Identify which cell holds the provided text, then report its [X, Y] central coordinate. 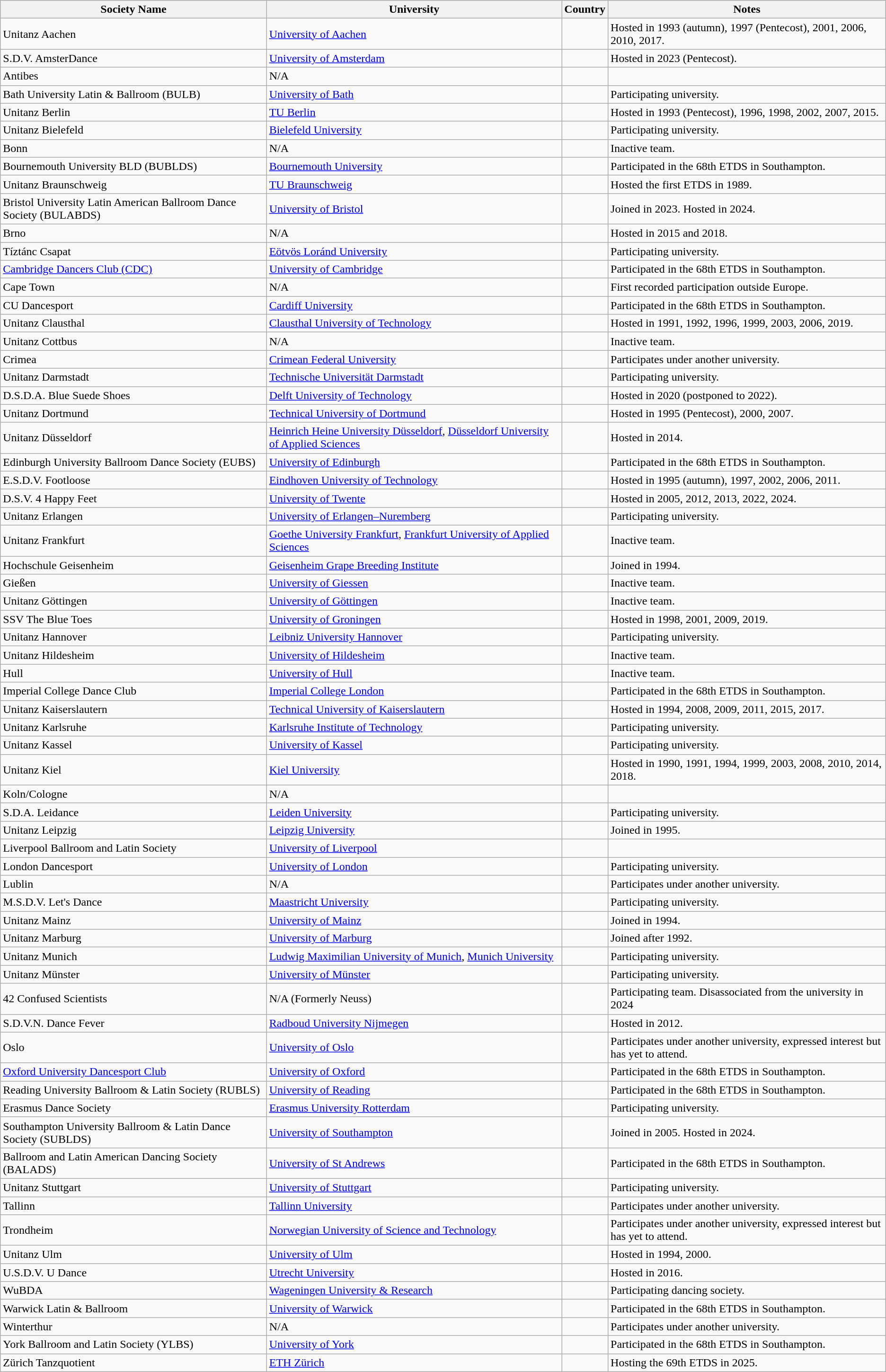
Leiden University [414, 812]
SSV The Blue Toes [133, 619]
Unitanz Erlangen [133, 516]
Goethe University Frankfurt, Frankfurt University of Applied Sciences [414, 541]
S.D.A. Leidance [133, 812]
University of Bath [414, 94]
Imperial College Dance Club [133, 691]
University of Amsterdam [414, 58]
Zürich Tanzquotient [133, 1363]
Hosted in 2020 (postponed to 2022). [747, 395]
Hosted in 2016. [747, 1273]
Unitanz Kaiserslautern [133, 709]
University of Hildesheim [414, 655]
Karlsruhe Institute of Technology [414, 727]
Unitanz Ulm [133, 1255]
University of Münster [414, 974]
Unitanz Darmstadt [133, 377]
Hull [133, 673]
Hosted in 1995 (autumn), 1997, 2002, 2006, 2011. [747, 480]
N/A (Formerly Neuss) [414, 999]
CU Dancesport [133, 305]
S.D.V.N. Dance Fever [133, 1023]
Unitanz Mainz [133, 920]
Heinrich Heine University Düsseldorf, Düsseldorf University of Applied Sciences [414, 437]
Oxford University Dancesport Club [133, 1072]
York Ballroom and Latin Society (YLBS) [133, 1345]
Unitanz Aachen [133, 34]
Unitanz Clausthal [133, 323]
London Dancesport [133, 866]
Kiel University [414, 770]
Unitanz Leipzig [133, 830]
Utrecht University [414, 1273]
University of Cambridge [414, 269]
D.S.D.A. Blue Suede Shoes [133, 395]
University of Reading [414, 1090]
D.S.V. 4 Happy Feet [133, 498]
Winterthur [133, 1327]
TU Berlin [414, 112]
Unitanz Braunschweig [133, 184]
Norwegian University of Science and Technology [414, 1230]
Participating dancing society. [747, 1291]
Bielefeld University [414, 130]
Clausthal University of Technology [414, 323]
Tallinn University [414, 1206]
Unitanz Munich [133, 956]
Unitanz Hannover [133, 637]
Unitanz Cottbus [133, 341]
Unitanz Karlsruhe [133, 727]
Unitanz Göttingen [133, 601]
TU Braunschweig [414, 184]
University of Oxford [414, 1072]
Unitanz Kassel [133, 745]
Unitanz Berlin [133, 112]
Gießen [133, 583]
Tallinn [133, 1206]
Wageningen University & Research [414, 1291]
University of Southampton [414, 1132]
Radboud University Nijmegen [414, 1023]
Society Name [133, 9]
University of Hull [414, 673]
University of Oslo [414, 1047]
Trondheim [133, 1230]
Unitanz Düsseldorf [133, 437]
University of York [414, 1345]
Hosted in 2015 and 2018. [747, 233]
Unitanz Hildesheim [133, 655]
WuBDA [133, 1291]
Eindhoven University of Technology [414, 480]
Warwick Latin & Ballroom [133, 1309]
Hosted in 1990, 1991, 1994, 1999, 2003, 2008, 2010, 2014, 2018. [747, 770]
Hosted in 2005, 2012, 2013, 2022, 2024. [747, 498]
University of Mainz [414, 920]
University [414, 9]
Geisenheim Grape Breeding Institute [414, 565]
Crimea [133, 359]
Technical University of Dortmund [414, 413]
Oslo [133, 1047]
Hosted in 1991, 1992, 1996, 1999, 2003, 2006, 2019. [747, 323]
Ballroom and Latin American Dancing Society (BALADS) [133, 1163]
Hosted in 2023 (Pentecost). [747, 58]
University of Erlangen–Nuremberg [414, 516]
Technische Universität Darmstadt [414, 377]
University of Twente [414, 498]
University of Kassel [414, 745]
Reading University Ballroom & Latin Society (RUBLS) [133, 1090]
Bristol University Latin American Ballroom Dance Society (BULABDS) [133, 208]
University of Groningen [414, 619]
Hosted in 1995 (Pentecost), 2000, 2007. [747, 413]
Technical University of Kaiserslautern [414, 709]
Hochschule Geisenheim [133, 565]
Liverpool Ballroom and Latin Society [133, 848]
Notes [747, 9]
Unitanz Marburg [133, 938]
Hosted in 1993 (autumn), 1997 (Pentecost), 2001, 2006, 2010, 2017. [747, 34]
Hosted in 2012. [747, 1023]
Koln/Cologne [133, 794]
Imperial College London [414, 691]
Crimean Federal University [414, 359]
University of Warwick [414, 1309]
Unitanz Dortmund [133, 413]
Cambridge Dancers Club (CDC) [133, 269]
Unitanz Frankfurt [133, 541]
Bournemouth University BLD (BUBLDS) [133, 166]
Unitanz Stuttgart [133, 1187]
Ludwig Maximilian University of Munich, Munich University [414, 956]
Hosted in 2014. [747, 437]
Edinburgh University Ballroom Dance Society (EUBS) [133, 462]
E.S.D.V. Footloose [133, 480]
Maastricht University [414, 902]
Unitanz Kiel [133, 770]
S.D.V. AmsterDance [133, 58]
Erasmus University Rotterdam [414, 1108]
Hosted in 1998, 2001, 2009, 2019. [747, 619]
First recorded participation outside Europe. [747, 287]
University of London [414, 866]
Hosted the first ETDS in 1989. [747, 184]
ETH Zürich [414, 1363]
University of Ulm [414, 1255]
Bath University Latin & Ballroom (BULB) [133, 94]
Bonn [133, 148]
University of Aachen [414, 34]
Leibniz University Hannover [414, 637]
Hosted in 1994, 2000. [747, 1255]
University of Göttingen [414, 601]
University of Liverpool [414, 848]
University of Stuttgart [414, 1187]
Antibes [133, 76]
Unitanz Münster [133, 974]
Joined after 1992. [747, 938]
Unitanz Bielefeld [133, 130]
Brno [133, 233]
Joined in 2023. Hosted in 2024. [747, 208]
Participating team. Disassociated from the university in 2024 [747, 999]
University of St Andrews [414, 1163]
Cardiff University [414, 305]
M.S.D.V. Let's Dance [133, 902]
Cape Town [133, 287]
42 Confused Scientists [133, 999]
Eötvös Loránd University [414, 251]
Tíztánc Csapat [133, 251]
Southampton University Ballroom & Latin Dance Society (SUBLDS) [133, 1132]
University of Edinburgh [414, 462]
University of Bristol [414, 208]
Bournemouth University [414, 166]
Hosting the 69th ETDS in 2025. [747, 1363]
University of Giessen [414, 583]
Lublin [133, 884]
Hosted in 1993 (Pentecost), 1996, 1998, 2002, 2007, 2015. [747, 112]
Hosted in 1994, 2008, 2009, 2011, 2015, 2017. [747, 709]
Country [585, 9]
Joined in 2005. Hosted in 2024. [747, 1132]
Leipzig University [414, 830]
University of Marburg [414, 938]
Delft University of Technology [414, 395]
Joined in 1995. [747, 830]
Erasmus Dance Society [133, 1108]
U.S.D.V. U Dance [133, 1273]
